Find where the given text appears and provide that cell's center as [X, Y] coordinate. 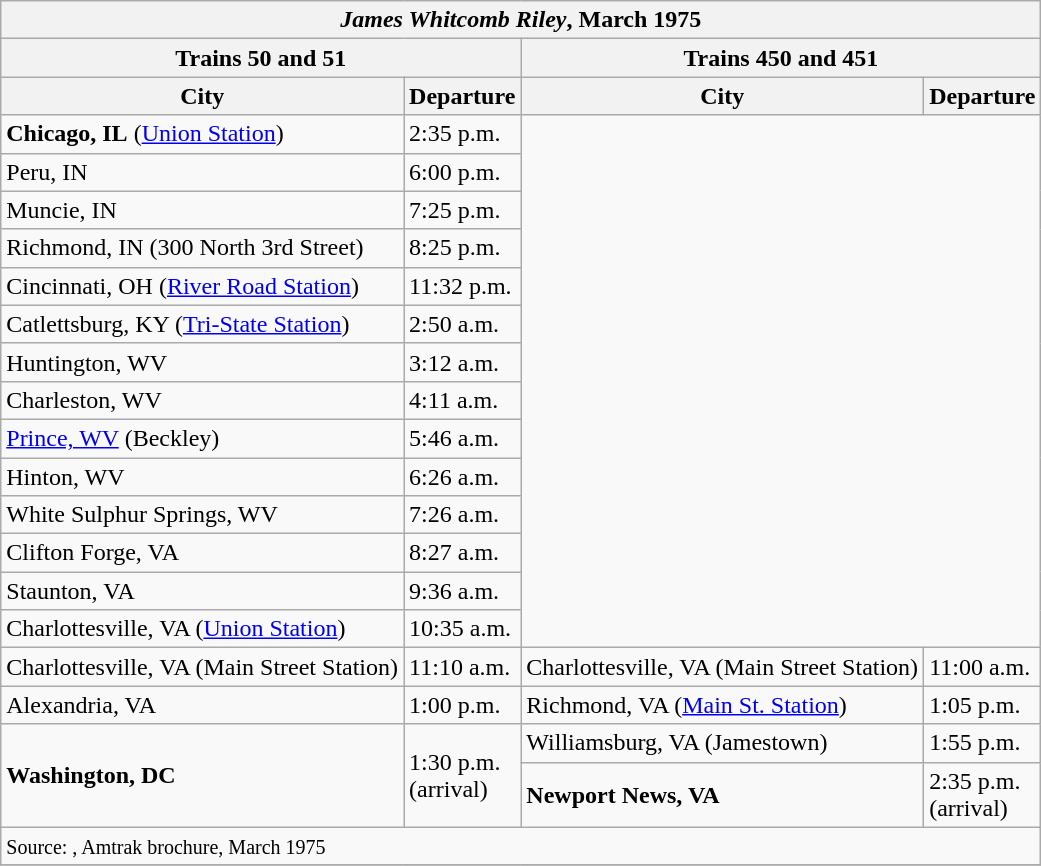
Richmond, IN (300 North 3rd Street) [202, 248]
Catlettsburg, KY (Tri-State Station) [202, 324]
Charleston, WV [202, 400]
8:25 p.m. [462, 248]
1:00 p.m. [462, 705]
11:10 a.m. [462, 667]
Peru, IN [202, 172]
Chicago, IL (Union Station) [202, 134]
2:35 p.m. [462, 134]
11:32 p.m. [462, 286]
7:25 p.m. [462, 210]
Staunton, VA [202, 591]
White Sulphur Springs, WV [202, 515]
Trains 50 and 51 [261, 58]
7:26 a.m. [462, 515]
2:50 a.m. [462, 324]
Washington, DC [202, 776]
9:36 a.m. [462, 591]
1:55 p.m. [982, 743]
Hinton, WV [202, 477]
6:00 p.m. [462, 172]
Muncie, IN [202, 210]
4:11 a.m. [462, 400]
1:05 p.m. [982, 705]
11:00 a.m. [982, 667]
Alexandria, VA [202, 705]
Source: , Amtrak brochure, March 1975 [521, 846]
Prince, WV (Beckley) [202, 438]
Richmond, VA (Main St. Station) [722, 705]
Huntington, WV [202, 362]
Charlottesville, VA (Union Station) [202, 629]
3:12 a.m. [462, 362]
James Whitcomb Riley, March 1975 [521, 20]
8:27 a.m. [462, 553]
Trains 450 and 451 [781, 58]
6:26 a.m. [462, 477]
2:35 p.m.(arrival) [982, 794]
10:35 a.m. [462, 629]
Clifton Forge, VA [202, 553]
1:30 p.m.(arrival) [462, 776]
Newport News, VA [722, 794]
Williamsburg, VA (Jamestown) [722, 743]
5:46 a.m. [462, 438]
Cincinnati, OH (River Road Station) [202, 286]
